Detect which cell encompasses the target text, then output its (x, y) center coordinate. 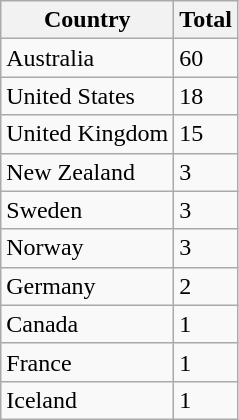
New Zealand (88, 172)
Sweden (88, 210)
15 (206, 134)
2 (206, 286)
Total (206, 20)
United States (88, 96)
Australia (88, 58)
18 (206, 96)
Canada (88, 324)
Country (88, 20)
United Kingdom (88, 134)
Norway (88, 248)
Iceland (88, 400)
France (88, 362)
60 (206, 58)
Germany (88, 286)
